Find where the given text appears and provide that cell's center as [X, Y] coordinate. 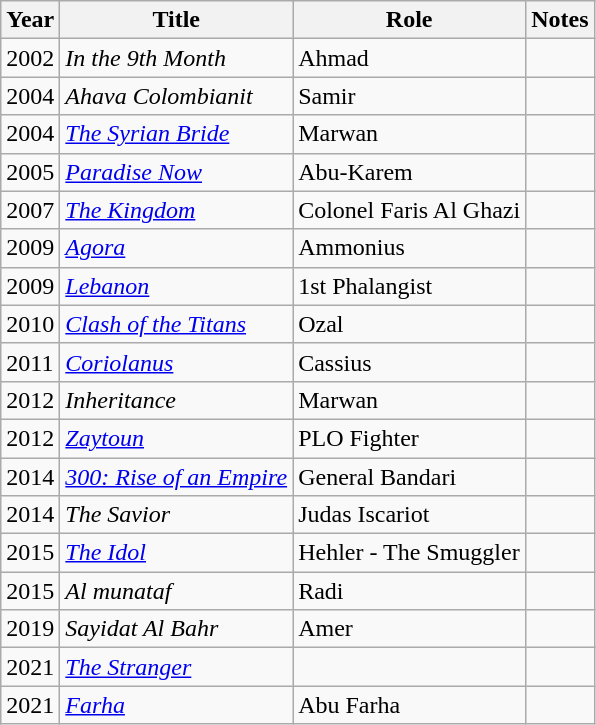
Ozal [410, 324]
300: Rise of an Empire [176, 477]
Agora [176, 248]
Judas Iscariot [410, 515]
Farha [176, 705]
1st Phalangist [410, 286]
2007 [30, 210]
Cassius [410, 362]
Paradise Now [176, 172]
PLO Fighter [410, 438]
Ammonius [410, 248]
The Syrian Bride [176, 134]
2019 [30, 629]
Ahava Colombianit [176, 96]
Zaytoun [176, 438]
Clash of the Titans [176, 324]
Colonel Faris Al Ghazi [410, 210]
2005 [30, 172]
Role [410, 20]
2010 [30, 324]
Lebanon [176, 286]
2011 [30, 362]
Abu Farha [410, 705]
The Savior [176, 515]
Notes [560, 20]
General Bandari [410, 477]
The Stranger [176, 667]
Ahmad [410, 58]
Inheritance [176, 400]
The Idol [176, 553]
Radi [410, 591]
Title [176, 20]
Coriolanus [176, 362]
2002 [30, 58]
Abu-Karem [410, 172]
Year [30, 20]
Al munataf [176, 591]
In the 9th Month [176, 58]
Amer [410, 629]
The Kingdom [176, 210]
Sayidat Al Bahr [176, 629]
Samir [410, 96]
Hehler - The Smuggler [410, 553]
